Identify which cell holds the provided text, then report its [x, y] central coordinate. 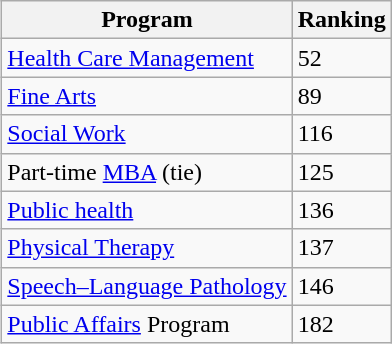
Ranking [342, 20]
Fine Arts [147, 96]
136 [342, 210]
52 [342, 58]
Physical Therapy [147, 248]
182 [342, 324]
Program [147, 20]
146 [342, 286]
125 [342, 172]
137 [342, 248]
116 [342, 134]
Public Affairs Program [147, 324]
Health Care Management [147, 58]
Speech–Language Pathology [147, 286]
Part-time MBA (tie) [147, 172]
89 [342, 96]
Public health [147, 210]
Social Work [147, 134]
